Return (x, y) of the center of cell containing provided text 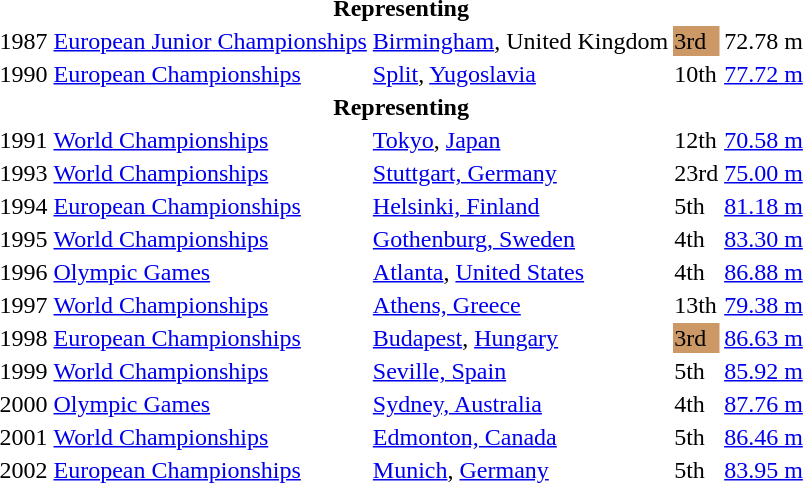
Birmingham, United Kingdom (520, 41)
European Junior Championships (210, 41)
Split, Yugoslavia (520, 74)
12th (696, 140)
10th (696, 74)
Edmonton, Canada (520, 437)
Gothenburg, Sweden (520, 239)
Tokyo, Japan (520, 140)
Sydney, Australia (520, 404)
Stuttgart, Germany (520, 173)
Atlanta, United States (520, 272)
Seville, Spain (520, 371)
Athens, Greece (520, 305)
13th (696, 305)
23rd (696, 173)
Budapest, Hungary (520, 338)
Helsinki, Finland (520, 206)
